Detect which cell encompasses the target text, then output its (X, Y) center coordinate. 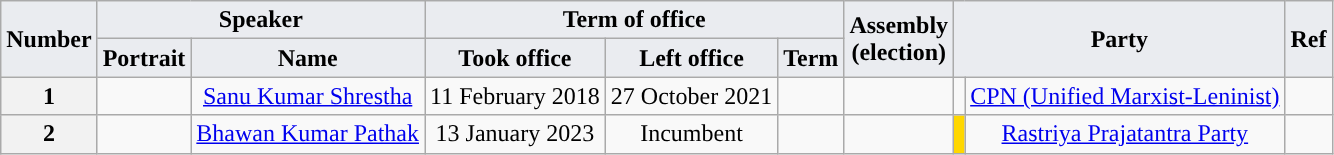
Bhawan Kumar Pathak (308, 134)
11 February 2018 (514, 96)
1 (49, 96)
Number (49, 39)
CPN (Unified Marxist-Leninist) (1125, 96)
2 (49, 134)
Speaker (260, 20)
Ref (1308, 39)
Portrait (144, 58)
13 January 2023 (514, 134)
Term (811, 58)
Took office (514, 58)
Term of office (634, 20)
Rastriya Prajatantra Party (1125, 134)
Sanu Kumar Shrestha (308, 96)
Left office (691, 58)
27 October 2021 (691, 96)
Assembly(election) (899, 39)
Party (1120, 39)
Incumbent (691, 134)
Name (308, 58)
